Find where the given text appears and provide that cell's center as [x, y] coordinate. 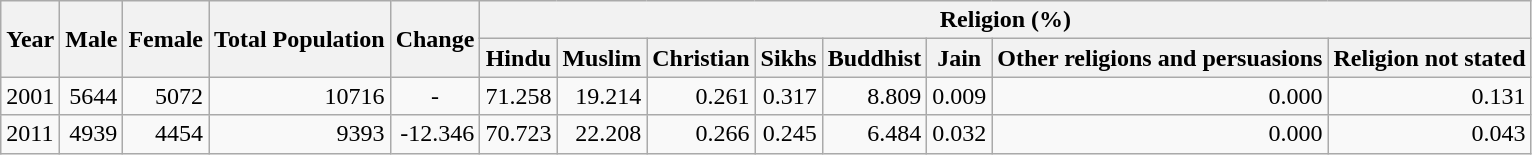
5644 [92, 96]
10716 [300, 96]
8.809 [874, 96]
9393 [300, 134]
0.043 [1430, 134]
6.484 [874, 134]
Sikhs [788, 58]
Change [435, 39]
Hindu [518, 58]
- [435, 96]
70.723 [518, 134]
4454 [166, 134]
Buddhist [874, 58]
0.261 [701, 96]
0.266 [701, 134]
0.131 [1430, 96]
Male [92, 39]
Total Population [300, 39]
Religion not stated [1430, 58]
19.214 [602, 96]
Muslim [602, 58]
5072 [166, 96]
Female [166, 39]
Jain [960, 58]
0.009 [960, 96]
4939 [92, 134]
Other religions and persuasions [1160, 58]
2011 [30, 134]
Religion (%) [1006, 20]
Christian [701, 58]
0.317 [788, 96]
-12.346 [435, 134]
Year [30, 39]
0.245 [788, 134]
2001 [30, 96]
71.258 [518, 96]
22.208 [602, 134]
0.032 [960, 134]
